Locate the cell with the specified text and output its [X, Y] center coordinate. 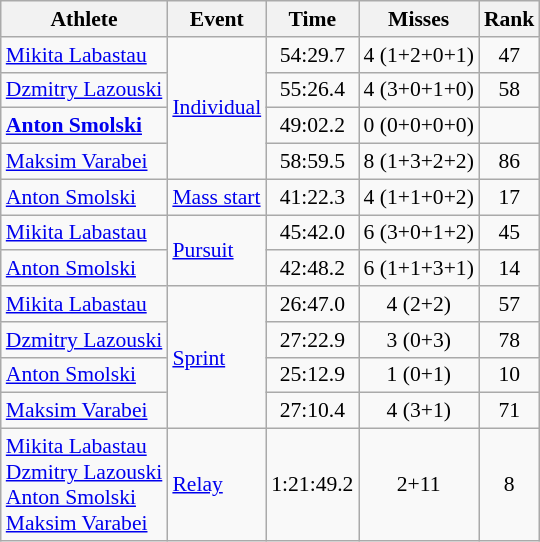
Rank [510, 19]
78 [510, 340]
27:22.9 [312, 340]
4 (2+2) [418, 304]
55:26.4 [312, 90]
49:02.2 [312, 126]
71 [510, 411]
45 [510, 233]
17 [510, 197]
47 [510, 55]
4 (1+1+0+2) [418, 197]
4 (3+0+1+0) [418, 90]
Mikita LabastauDzmitry LazouskiAnton SmolskiMaksim Varabei [84, 485]
54:29.7 [312, 55]
Event [216, 19]
3 (0+3) [418, 340]
57 [510, 304]
Time [312, 19]
45:42.0 [312, 233]
6 (1+1+3+1) [418, 269]
0 (0+0+0+0) [418, 126]
4 (3+1) [418, 411]
Individual [216, 108]
86 [510, 162]
14 [510, 269]
1:21:49.2 [312, 485]
8 [510, 485]
Mass start [216, 197]
10 [510, 375]
8 (1+3+2+2) [418, 162]
1 (0+1) [418, 375]
2+11 [418, 485]
25:12.9 [312, 375]
6 (3+0+1+2) [418, 233]
42:48.2 [312, 269]
58:59.5 [312, 162]
Athlete [84, 19]
58 [510, 90]
Sprint [216, 357]
Relay [216, 485]
27:10.4 [312, 411]
Pursuit [216, 250]
26:47.0 [312, 304]
41:22.3 [312, 197]
4 (1+2+0+1) [418, 55]
Misses [418, 19]
